Provide the [X, Y] coordinate of the cell's center where the given text is located.  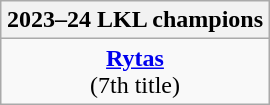
2023–24 LKL champions [134, 20]
Rytas(7th title) [134, 72]
